Capture the cell that displays the provided text and extract its (x, y) central coordinate. 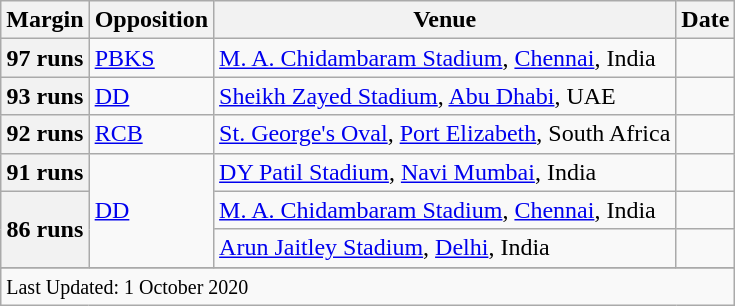
Arun Jaitley Stadium, Delhi, India (445, 248)
Venue (445, 20)
Last Updated: 1 October 2020 (368, 286)
97 runs (45, 58)
Opposition (151, 20)
86 runs (45, 229)
DY Patil Stadium, Navi Mumbai, India (445, 172)
St. George's Oval, Port Elizabeth, South Africa (445, 134)
Margin (45, 20)
Date (706, 20)
91 runs (45, 172)
RCB (151, 134)
PBKS (151, 58)
Sheikh Zayed Stadium, Abu Dhabi, UAE (445, 96)
93 runs (45, 96)
92 runs (45, 134)
